Find where the given text appears and provide that cell's center as (x, y) coordinate. 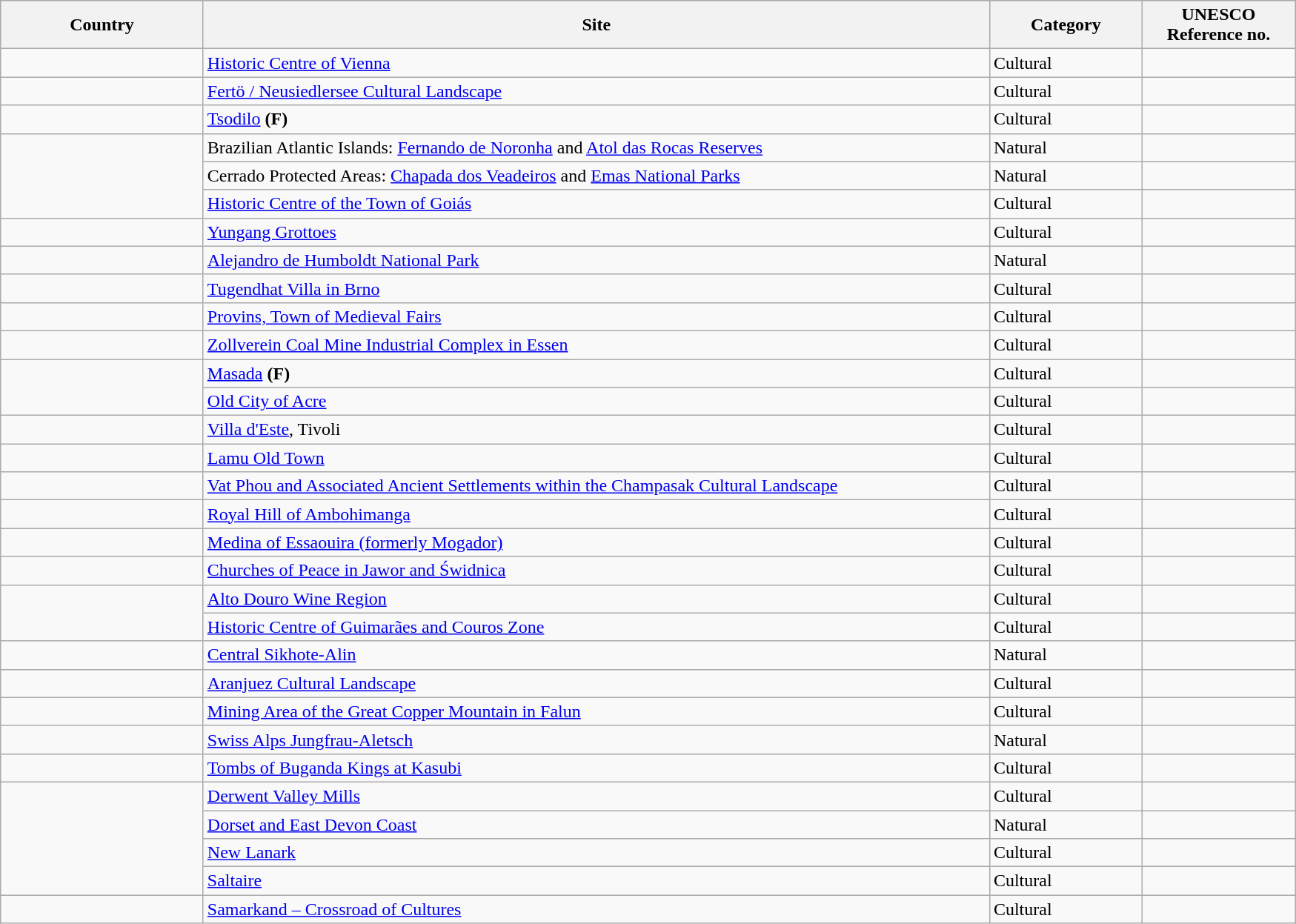
Saltaire (596, 881)
Samarkand – Crossroad of Cultures (596, 909)
Old City of Acre (596, 402)
Villa d'Este, Tivoli (596, 430)
Alto Douro Wine Region (596, 599)
Country (102, 25)
Royal Hill of Ambohimanga (596, 514)
Tombs of Buganda Kings at Kasubi (596, 768)
Yungang Grottoes (596, 232)
Tsodilo (F) (596, 119)
Lamu Old Town (596, 458)
Central Sikhote-Alin (596, 655)
Tugendhat Villa in Brno (596, 288)
Historic Centre of Vienna (596, 63)
Brazilian Atlantic Islands: Fernando de Noronha and Atol das Rocas Reserves (596, 147)
Site (596, 25)
Medina of Essaouira (formerly Mogador) (596, 542)
Category (1066, 25)
Aranjuez Cultural Landscape (596, 683)
Masada (F) (596, 373)
Zollverein Coal Mine Industrial Complex in Essen (596, 345)
New Lanark (596, 853)
Historic Centre of Guimarães and Couros Zone (596, 627)
Cerrado Protected Areas: Chapada dos Veadeiros and Emas National Parks (596, 176)
Provins, Town of Medieval Fairs (596, 316)
Alejandro de Humboldt National Park (596, 260)
Historic Centre of the Town of Goiás (596, 204)
Mining Area of the Great Copper Mountain in Falun (596, 711)
UNESCO Reference no. (1218, 25)
Vat Phou and Associated Ancient Settlements within the Champasak Cultural Landscape (596, 486)
Fertö / Neusiedlersee Cultural Landscape (596, 91)
Swiss Alps Jungfrau-Aletsch (596, 739)
Derwent Valley Mills (596, 796)
Churches of Peace in Jawor and Świdnica (596, 571)
Dorset and East Devon Coast (596, 825)
